Output the (x, y) coordinate of the center of the cell containing the given text.  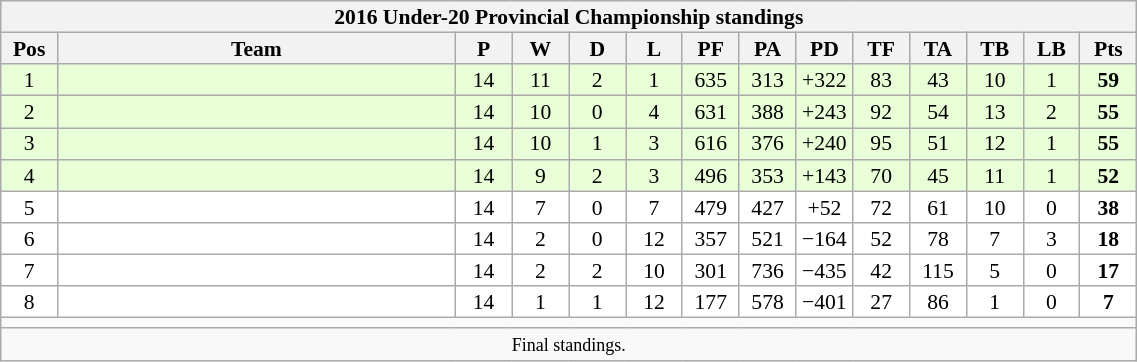
177 (710, 303)
27 (882, 303)
+322 (824, 81)
616 (710, 144)
635 (710, 81)
Pos (30, 49)
313 (768, 81)
43 (938, 81)
LB (1052, 49)
86 (938, 303)
72 (882, 207)
Team (257, 49)
357 (710, 239)
115 (938, 271)
+240 (824, 144)
8 (30, 303)
83 (882, 81)
PF (710, 49)
L (654, 49)
PA (768, 49)
388 (768, 112)
18 (1108, 239)
38 (1108, 207)
13 (994, 112)
353 (768, 176)
9 (540, 176)
W (540, 49)
59 (1108, 81)
78 (938, 239)
2016 Under-20 Provincial Championship standings (569, 17)
578 (768, 303)
Final standings. (569, 344)
D (598, 49)
−401 (824, 303)
+52 (824, 207)
17 (1108, 271)
TF (882, 49)
−435 (824, 271)
301 (710, 271)
70 (882, 176)
479 (710, 207)
61 (938, 207)
+143 (824, 176)
TB (994, 49)
736 (768, 271)
51 (938, 144)
45 (938, 176)
496 (710, 176)
PD (824, 49)
6 (30, 239)
Pts (1108, 49)
−164 (824, 239)
95 (882, 144)
631 (710, 112)
54 (938, 112)
427 (768, 207)
92 (882, 112)
P (484, 49)
TA (938, 49)
42 (882, 271)
521 (768, 239)
+243 (824, 112)
376 (768, 144)
